Capture the cell that displays the provided text and extract its (x, y) central coordinate. 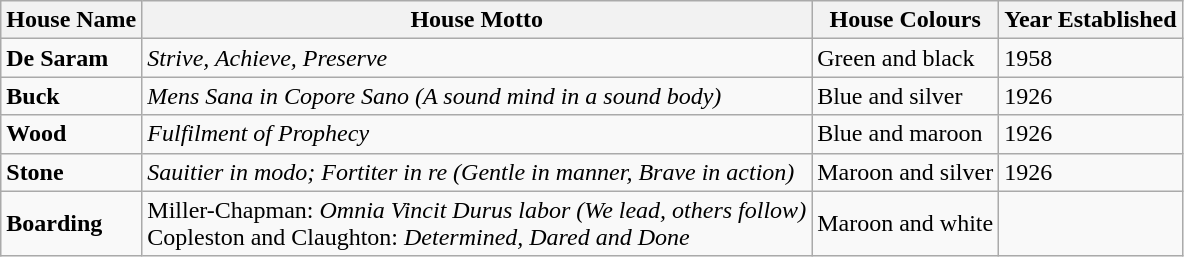
Blue and maroon (906, 134)
Maroon and white (906, 224)
Miller-Chapman: Omnia Vincit Durus labor (We lead, others follow)Copleston and Claughton: Determined, Dared and Done (477, 224)
Maroon and silver (906, 172)
1958 (1090, 58)
Stone (72, 172)
Green and black (906, 58)
Fulfilment of Prophecy (477, 134)
Wood (72, 134)
Mens Sana in Copore Sano (A sound mind in a sound body) (477, 96)
House Motto (477, 20)
De Saram (72, 58)
Boarding (72, 224)
Strive, Achieve, Preserve (477, 58)
Year Established (1090, 20)
Buck (72, 96)
Sauitier in modo; Fortiter in re (Gentle in manner, Brave in action) (477, 172)
Blue and silver (906, 96)
House Name (72, 20)
House Colours (906, 20)
